Output the [X, Y] coordinate of the center of the cell containing the given text.  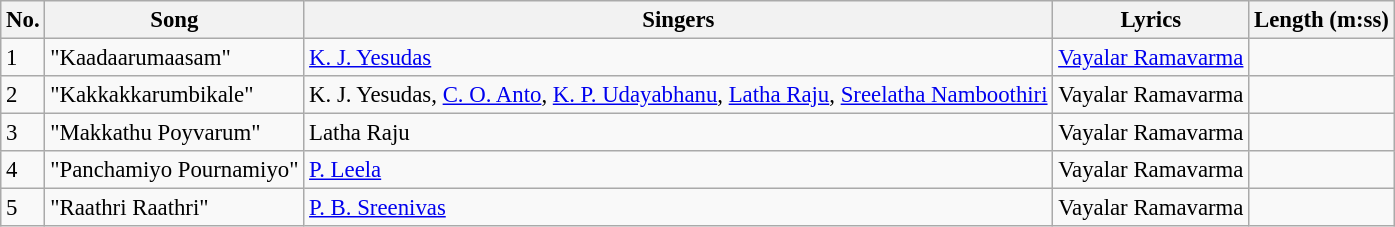
K. J. Yesudas [678, 58]
2 [23, 95]
"Raathri Raathri" [174, 208]
"Kaadaarumaasam" [174, 58]
Singers [678, 20]
Length (m:ss) [1322, 20]
Latha Raju [678, 133]
"Makkathu Poyvarum" [174, 133]
"Panchamiyo Pournamiyo" [174, 170]
P. B. Sreenivas [678, 208]
No. [23, 20]
Lyrics [1151, 20]
P. Leela [678, 170]
3 [23, 133]
5 [23, 208]
K. J. Yesudas, C. O. Anto, K. P. Udayabhanu, Latha Raju, Sreelatha Namboothiri [678, 95]
"Kakkakkarumbikale" [174, 95]
1 [23, 58]
4 [23, 170]
Song [174, 20]
